Determine the (X, Y) coordinate at the center of the cell enclosing the given text.  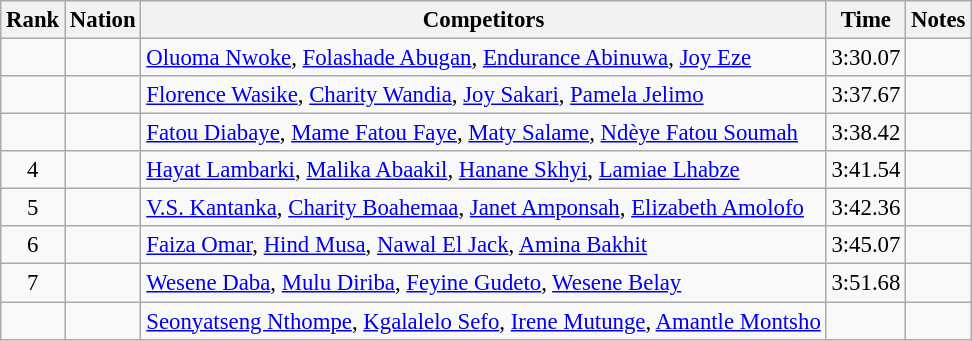
Faiza Omar, Hind Musa, Nawal El Jack, Amina Bakhit (484, 245)
3:41.54 (866, 170)
3:51.68 (866, 283)
3:45.07 (866, 245)
Notes (938, 20)
Hayat Lambarki, Malika Abaakil, Hanane Skhyi, Lamiae Lhabze (484, 170)
V.S. Kantanka, Charity Boahemaa, Janet Amponsah, Elizabeth Amolofo (484, 208)
3:37.67 (866, 95)
Wesene Daba, Mulu Diriba, Feyine Gudeto, Wesene Belay (484, 283)
Rank (33, 20)
3:42.36 (866, 208)
Seonyatseng Nthompe, Kgalalelo Sefo, Irene Mutunge, Amantle Montsho (484, 321)
Florence Wasike, Charity Wandia, Joy Sakari, Pamela Jelimo (484, 95)
3:30.07 (866, 58)
4 (33, 170)
Nation (103, 20)
3:38.42 (866, 133)
6 (33, 245)
Competitors (484, 20)
Time (866, 20)
Oluoma Nwoke, Folashade Abugan, Endurance Abinuwa, Joy Eze (484, 58)
7 (33, 283)
Fatou Diabaye, Mame Fatou Faye, Maty Salame, Ndèye Fatou Soumah (484, 133)
5 (33, 208)
